Determine the (X, Y) coordinate at the center of the cell enclosing the given text.  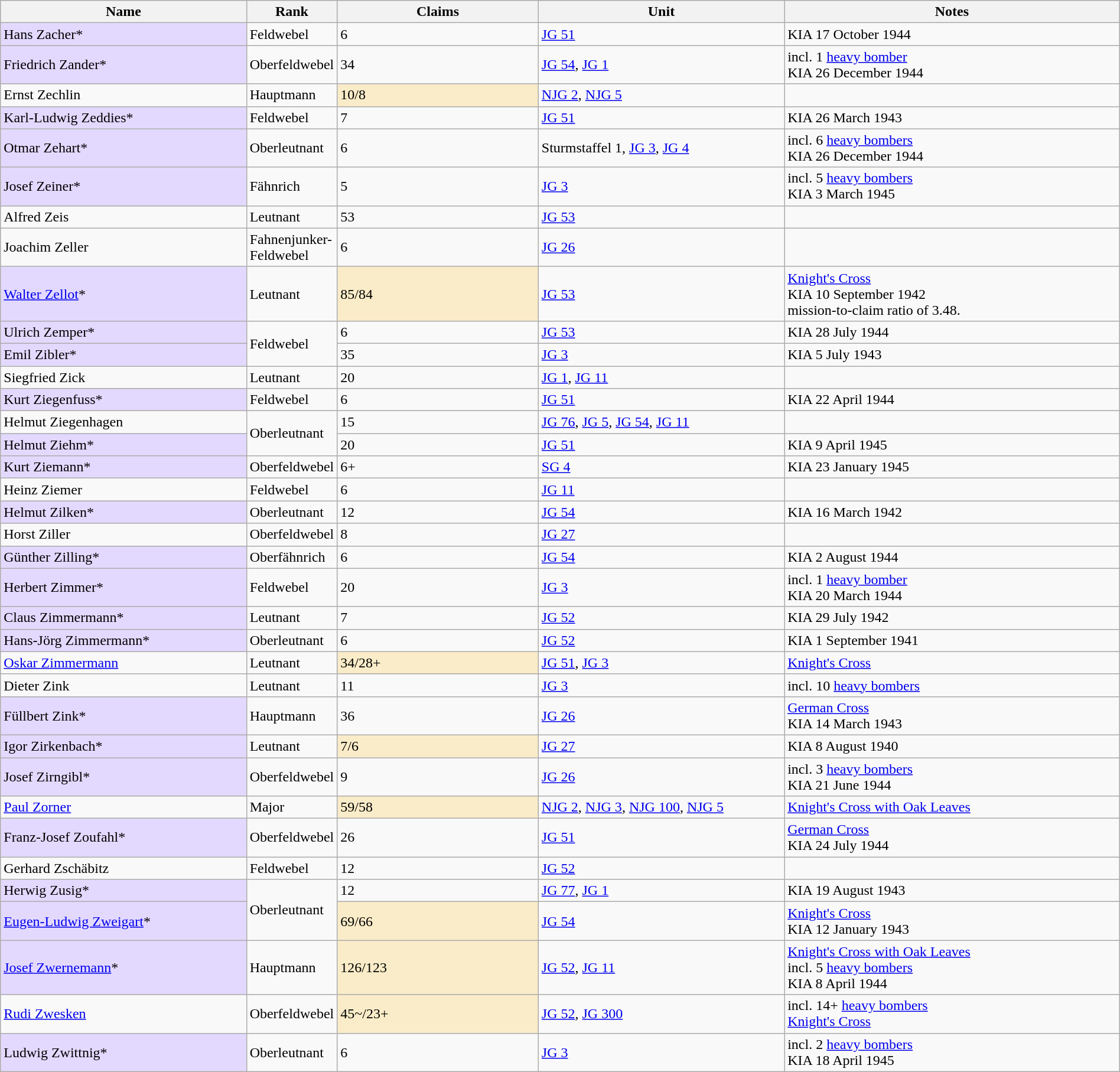
German CrossKIA 24 July 1944 (952, 838)
Oberfähnrich (292, 557)
Claus Zimmermann* (123, 618)
Fahnenjunker-Feldwebel (292, 247)
Igor Zirkenbach* (123, 746)
Ernst Zechlin (123, 95)
Helmut Zilken* (123, 512)
incl. 2 heavy bombersKIA 18 April 1945 (952, 1053)
KIA 19 August 1943 (952, 891)
Notes (952, 12)
126/123 (438, 967)
11 (438, 685)
Herwig Zusig* (123, 891)
Gerhard Zschäbitz (123, 868)
34 (438, 65)
26 (438, 838)
Eugen-Ludwig Zweigart* (123, 921)
KIA 5 July 1943 (952, 354)
KIA 22 April 1944 (952, 400)
45~/23+ (438, 1014)
Ulrich Zemper* (123, 332)
Füllbert Zink* (123, 716)
Rank (292, 12)
Otmar Zehart* (123, 148)
Name (123, 12)
36 (438, 716)
Kurt Ziemann* (123, 467)
Sturmstaffel 1, JG 3, JG 4 (661, 148)
7/6 (438, 746)
Hans-Jörg Zimmermann* (123, 640)
incl. 5 heavy bombersKIA 3 March 1945 (952, 187)
KIA 17 October 1944 (952, 34)
Oskar Zimmermann (123, 663)
Franz-Josef Zoufahl* (123, 838)
Karl-Ludwig Zeddies* (123, 118)
KIA 16 March 1942 (952, 512)
Helmut Ziehm* (123, 445)
KIA 28 July 1944 (952, 332)
Helmut Ziegenhagen (123, 422)
KIA 9 April 1945 (952, 445)
KIA 29 July 1942 (952, 618)
Hans Zacher* (123, 34)
Knight's Cross (952, 663)
Knight's Cross with Oak Leaves (952, 807)
JG 76, JG 5, JG 54, JG 11 (661, 422)
Knight's CrossKIA 12 January 1943 (952, 921)
Rudi Zwesken (123, 1014)
59/58 (438, 807)
KIA 26 March 1943 (952, 118)
34/28+ (438, 663)
NJG 2, NJG 3, NJG 100, NJG 5 (661, 807)
NJG 2, NJG 5 (661, 95)
Walter Zellot* (123, 294)
Friedrich Zander* (123, 65)
Siegfried Zick (123, 377)
incl. 6 heavy bombersKIA 26 December 1944 (952, 148)
Claims (438, 12)
Alfred Zeis (123, 217)
SG 4 (661, 467)
Kurt Ziegenfuss* (123, 400)
Emil Zibler* (123, 354)
German CrossKIA 14 March 1943 (952, 716)
Knight's Cross with Oak Leavesincl. 5 heavy bombersKIA 8 April 1944 (952, 967)
8 (438, 535)
Dieter Zink (123, 685)
5 (438, 187)
Günther Zilling* (123, 557)
KIA 8 August 1940 (952, 746)
35 (438, 354)
53 (438, 217)
JG 52, JG 300 (661, 1014)
85/84 (438, 294)
Josef Zeiner* (123, 187)
15 (438, 422)
KIA 1 September 1941 (952, 640)
JG 54, JG 1 (661, 65)
69/66 (438, 921)
Fähnrich (292, 187)
incl. 1 heavy bomberKIA 20 March 1944 (952, 587)
JG 51, JG 3 (661, 663)
JG 77, JG 1 (661, 891)
6+ (438, 467)
Knight's CrossKIA 10 September 1942mission-to-claim ratio of 3.48. (952, 294)
Heinz Ziemer (123, 490)
Unit (661, 12)
KIA 23 January 1945 (952, 467)
Josef Zwernemann* (123, 967)
JG 11 (661, 490)
Paul Zorner (123, 807)
Major (292, 807)
Ludwig Zwittnig* (123, 1053)
10/8 (438, 95)
9 (438, 776)
JG 52, JG 11 (661, 967)
KIA 2 August 1944 (952, 557)
incl. 1 heavy bomberKIA 26 December 1944 (952, 65)
Horst Ziller (123, 535)
Josef Zirngibl* (123, 776)
incl. 10 heavy bombers (952, 685)
Joachim Zeller (123, 247)
incl. 14+ heavy bombersKnight's Cross (952, 1014)
Herbert Zimmer* (123, 587)
JG 1, JG 11 (661, 377)
incl. 3 heavy bombersKIA 21 June 1944 (952, 776)
